Return (x, y) of the center of cell containing provided text 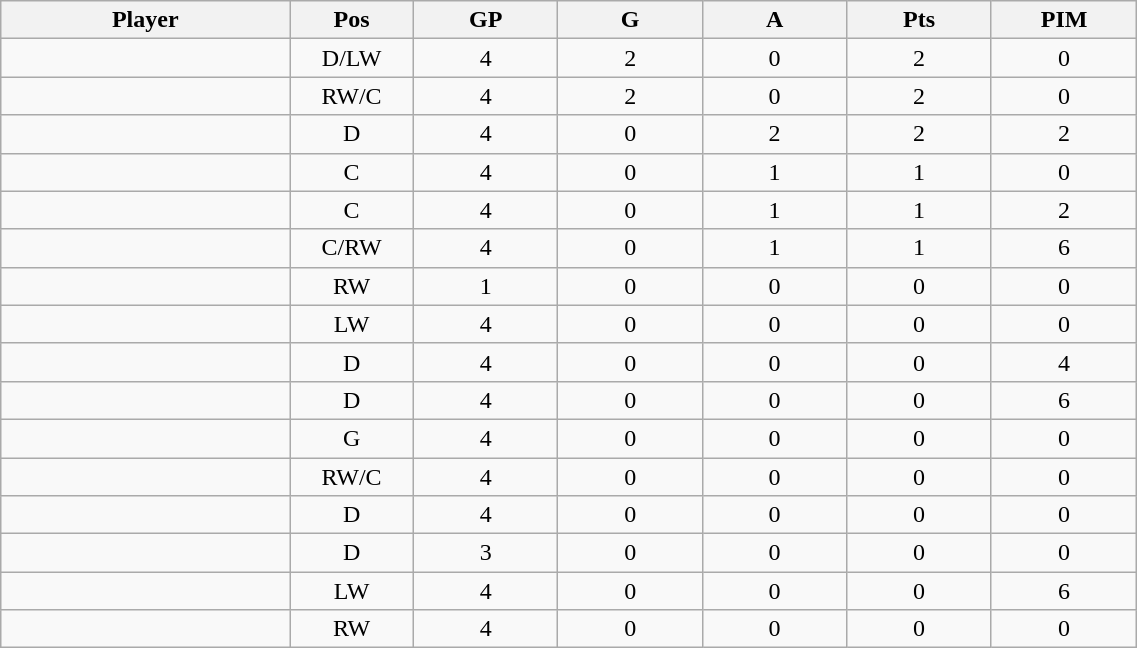
PIM (1064, 20)
GP (485, 20)
Pos (352, 20)
D/LW (352, 58)
C/RW (352, 248)
Player (146, 20)
Pts (919, 20)
3 (485, 553)
A (774, 20)
